Find where the given text appears and provide that cell's center as (x, y) coordinate. 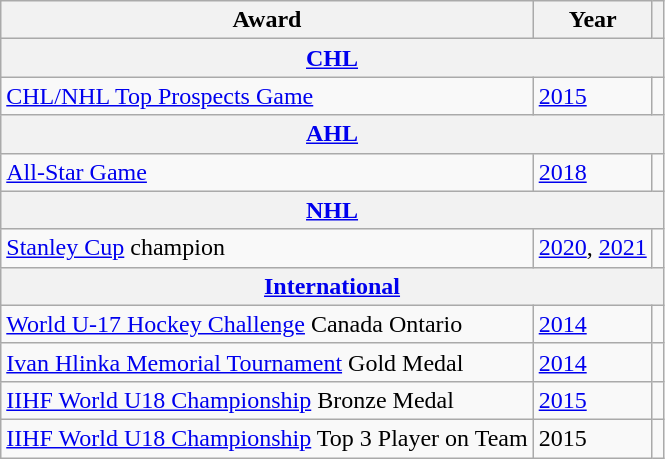
All-Star Game (267, 172)
2020, 2021 (592, 248)
AHL (332, 134)
Year (592, 20)
Stanley Cup champion (267, 248)
International (332, 286)
2018 (592, 172)
CHL/NHL Top Prospects Game (267, 96)
Ivan Hlinka Memorial Tournament Gold Medal (267, 362)
IIHF World U18 Championship Bronze Medal (267, 400)
CHL (332, 58)
Award (267, 20)
IIHF World U18 Championship Top 3 Player on Team (267, 438)
World U-17 Hockey Challenge Canada Ontario (267, 324)
NHL (332, 210)
